Return (X, Y) of the center of cell containing provided text 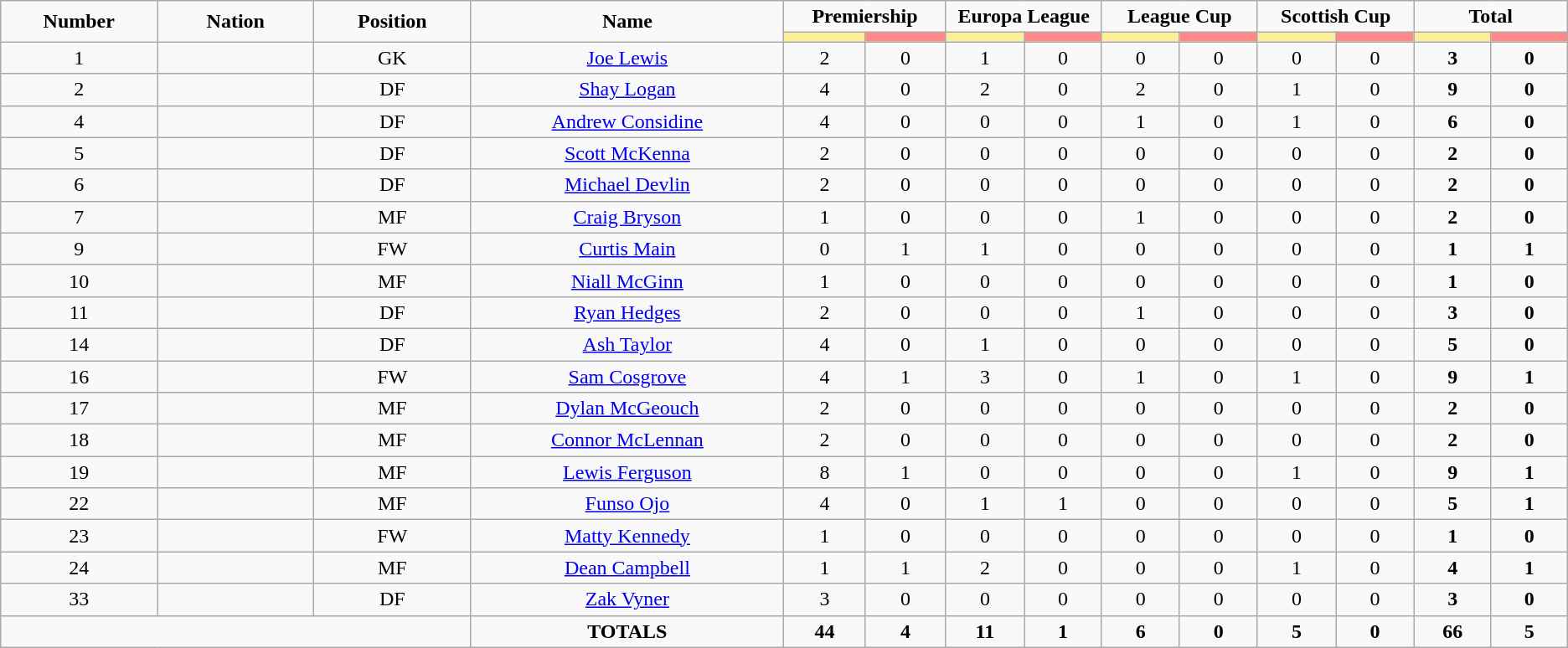
Joe Lewis (627, 58)
Lewis Ferguson (627, 472)
Europa League (1024, 17)
44 (824, 631)
33 (79, 599)
Scott McKenna (627, 153)
Number (79, 22)
18 (79, 440)
Total (1491, 17)
23 (79, 536)
Nation (236, 22)
22 (79, 504)
Craig Bryson (627, 217)
Shay Logan (627, 90)
Niall McGinn (627, 280)
Ryan Hedges (627, 312)
Dean Campbell (627, 568)
17 (79, 409)
Premiership (864, 17)
League Cup (1179, 17)
GK (392, 58)
Scottish Cup (1335, 17)
8 (824, 472)
Dylan McGeouch (627, 409)
7 (79, 217)
Name (627, 22)
Curtis Main (627, 249)
Connor McLennan (627, 440)
Funso Ojo (627, 504)
16 (79, 376)
Position (392, 22)
TOTALS (627, 631)
66 (1452, 631)
Andrew Considine (627, 121)
Sam Cosgrove (627, 376)
Zak Vyner (627, 599)
Matty Kennedy (627, 536)
24 (79, 568)
Ash Taylor (627, 344)
10 (79, 280)
Michael Devlin (627, 185)
14 (79, 344)
19 (79, 472)
